From the cell containing the given text, extract its center point as [x, y] coordinate. 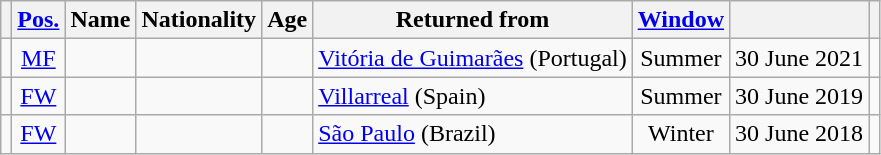
MF [38, 58]
Pos. [38, 20]
Vitória de Guimarães (Portugal) [473, 58]
Name [100, 20]
São Paulo (Brazil) [473, 134]
30 June 2019 [800, 96]
30 June 2021 [800, 58]
Age [288, 20]
Villarreal (Spain) [473, 96]
30 June 2018 [800, 134]
Winter [680, 134]
Window [680, 20]
Returned from [473, 20]
Nationality [199, 20]
